Output the (x, y) coordinate of the center of the cell containing the given text.  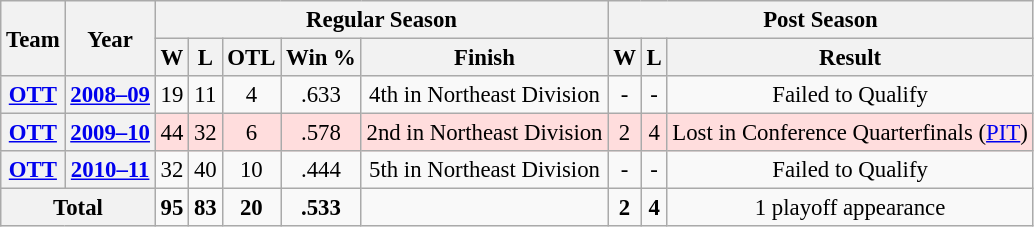
10 (252, 170)
1 playoff appearance (850, 208)
Regular Season (382, 20)
83 (206, 208)
6 (252, 133)
.533 (321, 208)
Win % (321, 58)
5th in Northeast Division (484, 170)
Year (110, 38)
19 (172, 95)
2nd in Northeast Division (484, 133)
2009–10 (110, 133)
Post Season (820, 20)
Lost in Conference Quarterfinals (PIT) (850, 133)
Result (850, 58)
2008–09 (110, 95)
Total (78, 208)
.444 (321, 170)
20 (252, 208)
Finish (484, 58)
11 (206, 95)
44 (172, 133)
OTL (252, 58)
40 (206, 170)
Team (33, 38)
2010–11 (110, 170)
4th in Northeast Division (484, 95)
.578 (321, 133)
95 (172, 208)
.633 (321, 95)
